Find where the given text appears and provide that cell's center as [x, y] coordinate. 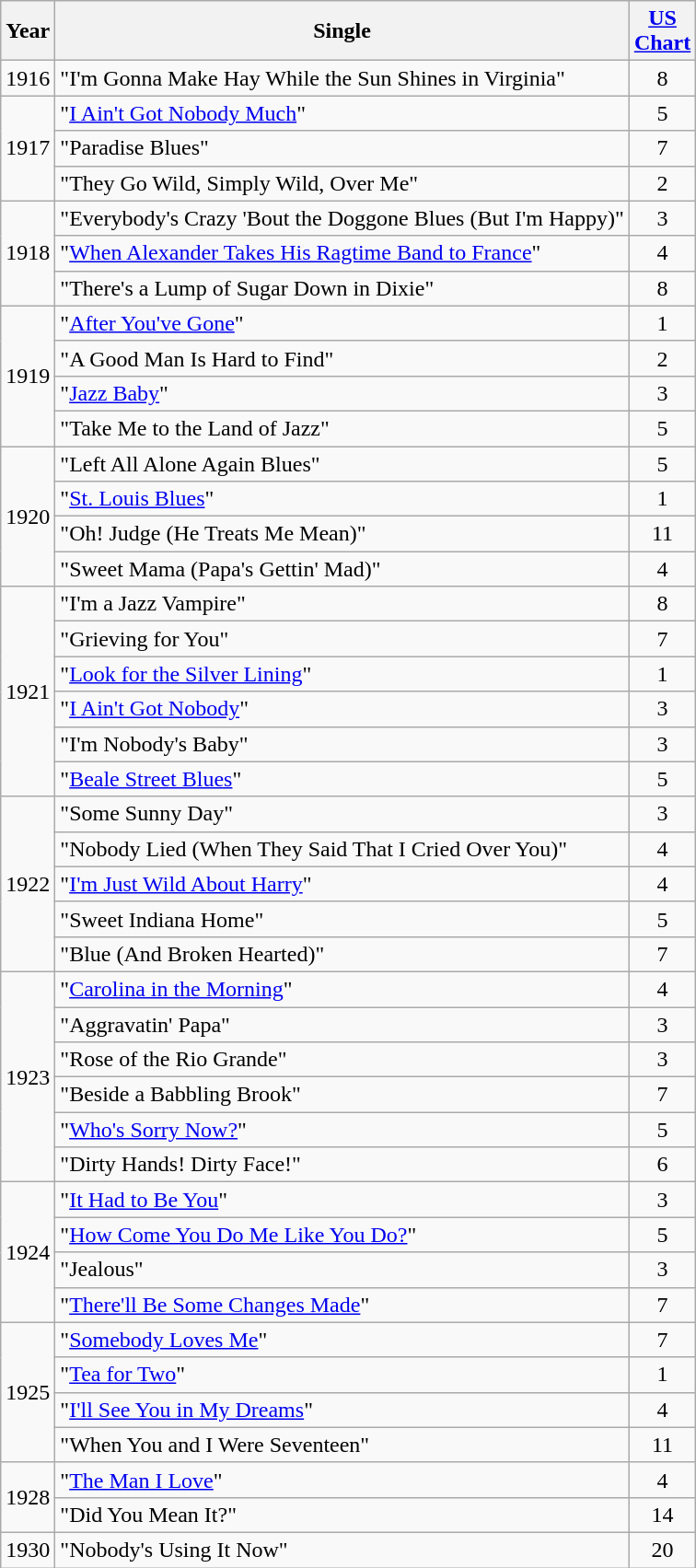
"Dirty Hands! Dirty Face!" [342, 1165]
"Grieving for You" [342, 639]
1920 [28, 516]
"How Come You Do Me Like You Do?" [342, 1235]
USChart [662, 31]
"Oh! Judge (He Treats Me Mean)" [342, 534]
"Jazz Baby" [342, 393]
"Nobody's Using It Now" [342, 1550]
"Did You Mean It?" [342, 1515]
"Blue (And Broken Hearted)" [342, 954]
Single [342, 31]
"Look for the Silver Lining" [342, 674]
1923 [28, 1076]
"Tea for Two" [342, 1375]
1919 [28, 376]
20 [662, 1550]
"Left All Alone Again Blues" [342, 463]
"Sweet Mama (Papa's Gettin' Mad)" [342, 569]
"Aggravatin' Papa" [342, 1025]
6 [662, 1165]
"There'll Be Some Changes Made" [342, 1305]
1918 [28, 253]
Year [28, 31]
"When Alexander Takes His Ragtime Band to France" [342, 253]
"Somebody Loves Me" [342, 1340]
"I Ain't Got Nobody Much" [342, 113]
"There's a Lump of Sugar Down in Dixie" [342, 288]
1916 [28, 78]
"I'm a Jazz Vampire" [342, 604]
"St. Louis Blues" [342, 499]
1922 [28, 884]
"I'm Just Wild About Harry" [342, 884]
"Some Sunny Day" [342, 814]
"After You've Gone" [342, 323]
1924 [28, 1252]
"A Good Man Is Hard to Find" [342, 358]
"When You and I Were Seventeen" [342, 1445]
1925 [28, 1392]
"The Man I Love" [342, 1480]
"Beale Street Blues" [342, 779]
"Rose of the Rio Grande" [342, 1060]
"Sweet Indiana Home" [342, 919]
"I'm Gonna Make Hay While the Sun Shines in Virginia" [342, 78]
"Take Me to the Land of Jazz" [342, 428]
"Paradise Blues" [342, 148]
1930 [28, 1550]
"Beside a Babbling Brook" [342, 1095]
"Carolina in the Morning" [342, 989]
"Everybody's Crazy 'Bout the Doggone Blues (But I'm Happy)" [342, 218]
1921 [28, 691]
1928 [28, 1497]
"They Go Wild, Simply Wild, Over Me" [342, 183]
"Jealous" [342, 1270]
14 [662, 1515]
"Nobody Lied (When They Said That I Cried Over You)" [342, 849]
"I Ain't Got Nobody" [342, 709]
"Who's Sorry Now?" [342, 1130]
"I'm Nobody's Baby" [342, 744]
1917 [28, 148]
"It Had to Be You" [342, 1200]
"I'll See You in My Dreams" [342, 1410]
